Provide the [x, y] coordinate of the cell's center where the given text is located.  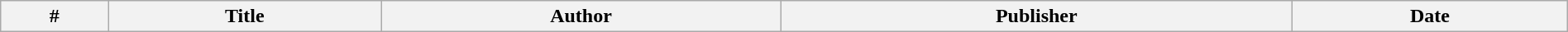
Publisher [1036, 16]
Author [581, 16]
Date [1431, 16]
Title [245, 16]
# [55, 16]
